Capture the cell that displays the provided text and extract its (x, y) central coordinate. 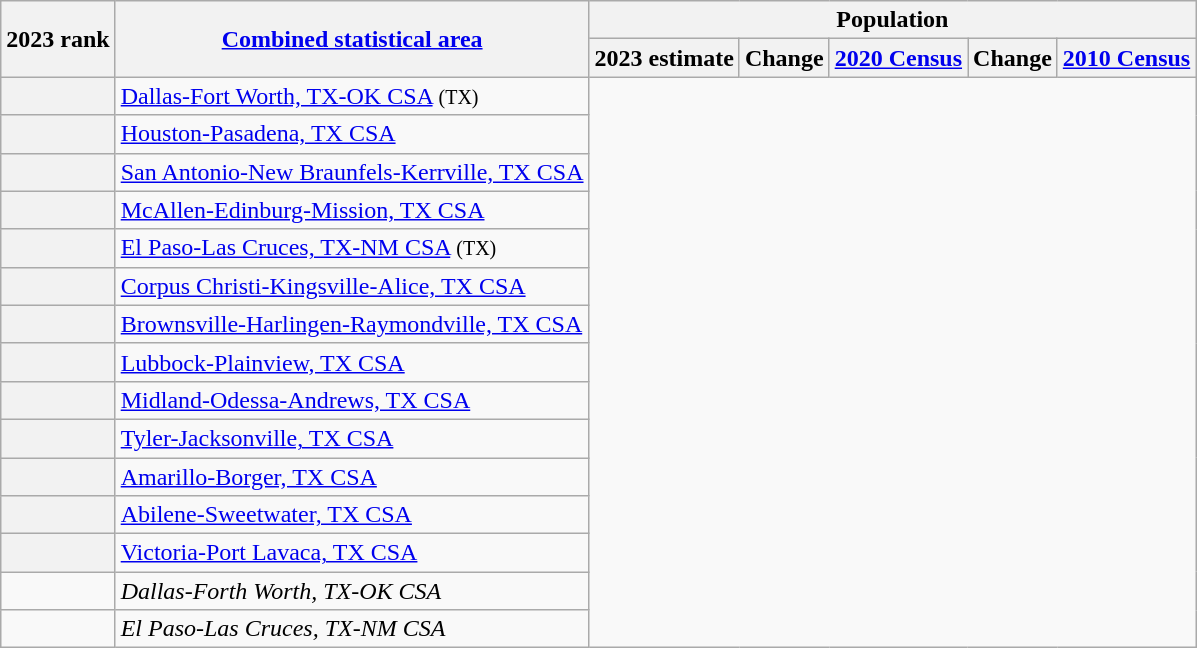
Amarillo-Borger, TX CSA (352, 477)
McAllen-Edinburg-Mission, TX CSA (352, 210)
Tyler-Jacksonville, TX CSA (352, 438)
El Paso-Las Cruces, TX-NM CSA (TX) (352, 248)
Population (892, 20)
El Paso-Las Cruces, TX-NM CSA (352, 629)
2023 estimate (664, 58)
Brownsville-Harlingen-Raymondville, TX CSA (352, 324)
Abilene-Sweetwater, TX CSA (352, 515)
2010 Census (1126, 58)
Houston-Pasadena, TX CSA (352, 134)
2023 rank (58, 39)
Dallas-Forth Worth, TX-OK CSA (352, 591)
Victoria-Port Lavaca, TX CSA (352, 553)
2020 Census (898, 58)
Midland-Odessa-Andrews, TX CSA (352, 400)
Dallas-Fort Worth, TX-OK CSA (TX) (352, 96)
Lubbock-Plainview, TX CSA (352, 362)
Combined statistical area (352, 39)
Corpus Christi-Kingsville-Alice, TX CSA (352, 286)
San Antonio-New Braunfels-Kerrville, TX CSA (352, 172)
